Locate the cell with the specified text and output its [X, Y] center coordinate. 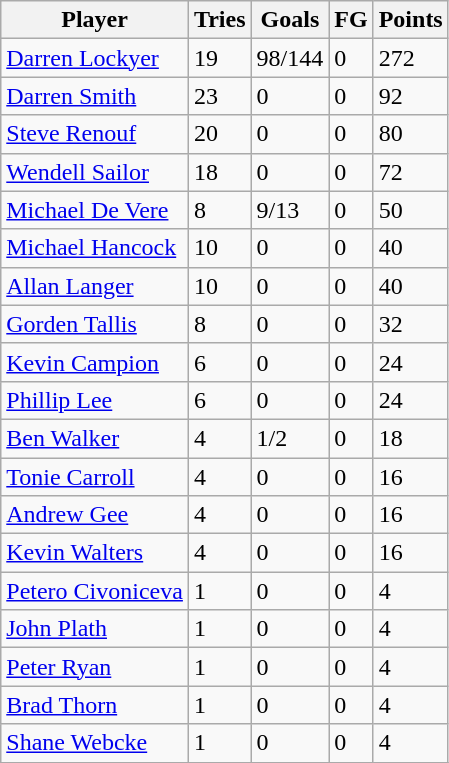
272 [410, 58]
Player [95, 20]
50 [410, 210]
98/144 [290, 58]
Michael Hancock [95, 248]
9/13 [290, 210]
Gorden Tallis [95, 324]
80 [410, 134]
72 [410, 172]
Steve Renouf [95, 134]
1/2 [290, 438]
Tries [220, 20]
Kevin Walters [95, 553]
Points [410, 20]
John Plath [95, 629]
Wendell Sailor [95, 172]
Goals [290, 20]
Kevin Campion [95, 362]
20 [220, 134]
Michael De Vere [95, 210]
Petero Civoniceva [95, 591]
Allan Langer [95, 286]
32 [410, 324]
19 [220, 58]
Darren Lockyer [95, 58]
Phillip Lee [95, 400]
Ben Walker [95, 438]
Tonie Carroll [95, 477]
23 [220, 96]
Brad Thorn [95, 705]
Peter Ryan [95, 667]
Andrew Gee [95, 515]
Darren Smith [95, 96]
Shane Webcke [95, 743]
92 [410, 96]
FG [351, 20]
